Determine the (x, y) coordinate at the center of the cell enclosing the given text.  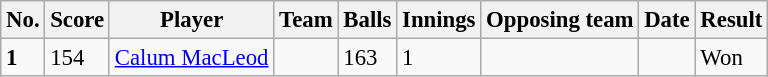
Balls (368, 20)
Player (191, 20)
Innings (439, 20)
154 (78, 58)
No. (23, 20)
Team (306, 20)
Opposing team (560, 20)
Score (78, 20)
Result (732, 20)
Calum MacLeod (191, 58)
163 (368, 58)
Date (667, 20)
Won (732, 58)
